Search for the cell housing the specified text and yield its [X, Y] center coordinate. 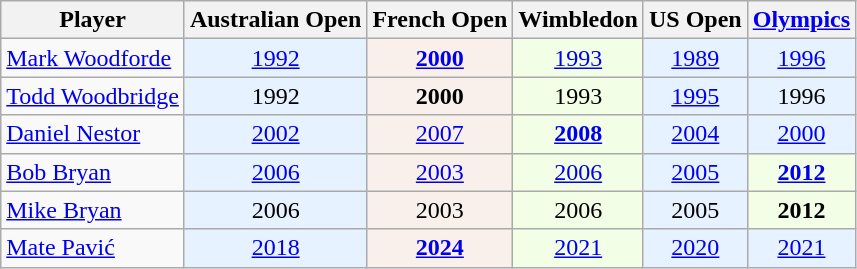
2024 [440, 248]
Player [93, 20]
Mark Woodforde [93, 58]
Mate Pavić [93, 248]
2020 [695, 248]
US Open [695, 20]
Mike Bryan [93, 210]
1989 [695, 58]
Bob Bryan [93, 172]
2007 [440, 134]
Todd Woodbridge [93, 96]
2008 [578, 134]
Australian Open [275, 20]
Daniel Nestor [93, 134]
Wimbledon [578, 20]
1995 [695, 96]
Olympics [801, 20]
2018 [275, 248]
2002 [275, 134]
2004 [695, 134]
French Open [440, 20]
